Capture the cell that displays the provided text and extract its (x, y) central coordinate. 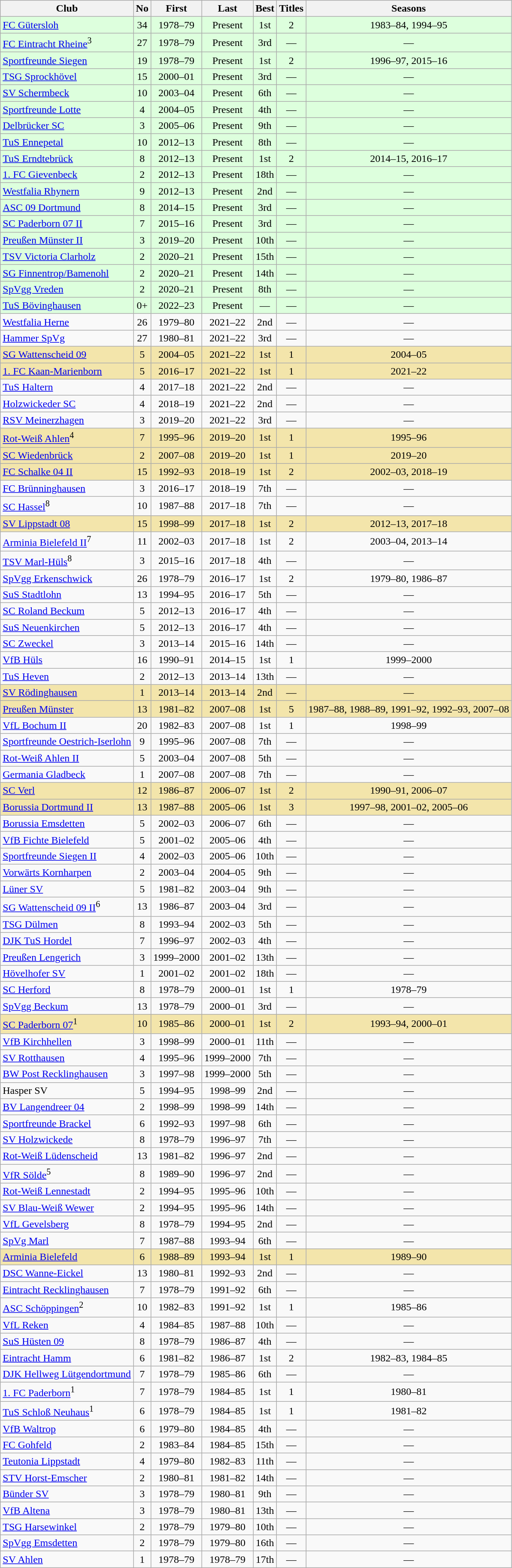
Seasons (409, 9)
Sportfreunde Brackel (67, 1123)
Sportfreunde Lotte (67, 110)
SuS Hüsten 09 (67, 1341)
TSG Sprockhövel (67, 76)
Rot-Weiß Lüdenscheid (67, 1156)
FC Brünninghausen (67, 488)
1. FC Paderborn1 (67, 1391)
Hövelhofer SV (67, 973)
STV Horst-Emscher (67, 1478)
DSC Wanne-Eickel (67, 1273)
SC Roland Beckum (67, 611)
1983–84 (176, 1445)
SV Holzwickede (67, 1139)
TuS Ennepetal (67, 142)
Hasper SV (67, 1090)
Sportfreunde Siegen (67, 60)
16th (265, 1543)
TuS Heven (67, 676)
FC Gohfeld (67, 1445)
Bünder SV (67, 1494)
Club (67, 9)
1997–98, 2001–02, 2005–06 (409, 807)
1990–91 (176, 660)
SuS Neuenkirchen (67, 627)
2003–04, 2013–14 (409, 541)
11 (142, 541)
Delbrücker SC (67, 126)
SpVgg Beckum (67, 1006)
SC Verl (67, 791)
16 (142, 660)
SC Wiedenbrück (67, 455)
Sportfreunde Siegen II (67, 856)
DJK Hellweg Lütgendortmund (67, 1374)
SV Rödinghausen (67, 693)
SpVgg Erkenschwick (67, 578)
BV Langendreer 04 (67, 1107)
SC Paderborn 071 (67, 1024)
2002–03, 2018–19 (409, 472)
DJK TuS Hordel (67, 941)
FC Eintracht Rheine3 (67, 43)
VfB Waltrop (67, 1428)
VfR Sölde5 (67, 1174)
SV Blau-Weiß Wewer (67, 1208)
SV Lippstadt 08 (67, 524)
1988–89 (176, 1257)
TSV Victoria Clarholz (67, 256)
Hammer SpVg (67, 338)
Preußen Münster II (67, 240)
20 (142, 725)
RSV Meinerzhagen (67, 420)
VfB Hüls (67, 660)
Rot-Weiß Lennestadt (67, 1191)
FC Schalke 04 II (67, 472)
1979–80, 1986–87 (409, 578)
TSG Dülmen (67, 924)
12 (142, 791)
Westfalia Herne (67, 322)
Lüner SV (67, 889)
1990–91, 2006–07 (409, 791)
2022–23 (176, 305)
1987–88, 1988–89, 1991–92, 1992–93, 2007–08 (409, 709)
No (142, 9)
SG Wattenscheid 09 (67, 355)
Germania Gladbeck (67, 774)
SV Rotthausen (67, 1058)
Borussia Dortmund II (67, 807)
ASC Schöppingen2 (67, 1307)
34 (142, 25)
First (176, 9)
BW Post Recklinghausen (67, 1074)
TSV Marl-Hüls8 (67, 561)
Best (265, 9)
Titles (291, 9)
Arminia Bielefeld (67, 1257)
Preußen Münster (67, 709)
Rot-Weiß Ahlen II (67, 758)
VfB Fichte Bielefeld (67, 840)
TuS Schloß Neuhaus1 (67, 1411)
SC Paderborn 07 II (67, 224)
VfL Reken (67, 1325)
1982–83, 1984–85 (409, 1358)
SpVgg Vreden (67, 289)
Westfalia Rhynern (67, 191)
VfB Kirchhellen (67, 1041)
Holzwickeder SC (67, 404)
Arminia Bielefeld II7 (67, 541)
19 (142, 60)
SG Wattenscheid 09 II6 (67, 907)
SV Ahlen (67, 1559)
VfL Gevelsberg (67, 1224)
2012–13, 2017–18 (409, 524)
ASC 09 Dortmund (67, 207)
SpVgg Emsdetten (67, 1543)
Sportfreunde Oestrich-Iserlohn (67, 742)
1. FC Gievenbeck (67, 175)
Preußen Lengerich (67, 957)
SpVg Marl (67, 1240)
SC Herford (67, 990)
Teutonia Lippstadt (67, 1461)
Vorwärts Kornharpen (67, 872)
SC Hassel8 (67, 506)
Borussia Emsdetten (67, 823)
SC Zweckel (67, 644)
VfL Bochum II (67, 725)
1. FC Kaan-Marienborn (67, 371)
1993–94, 2000–01 (409, 1024)
Eintracht Recklinghausen (67, 1290)
TSG Harsewinkel (67, 1527)
17th (265, 1559)
VfB Altena (67, 1510)
TuS Bövinghausen (67, 305)
1983–84, 1994–95 (409, 25)
Eintracht Hamm (67, 1358)
SG Finnentrop/Bamenohl (67, 273)
TuS Haltern (67, 387)
TuS Erndtebrück (67, 158)
FC Gütersloh (67, 25)
2014–15, 2016–17 (409, 158)
1996–97, 2015–16 (409, 60)
Rot-Weiß Ahlen4 (67, 438)
SV Schermbeck (67, 93)
Last (227, 9)
SuS Stadtlohn (67, 594)
0+ (142, 305)
